From the cell containing the given text, extract its center point as [x, y] coordinate. 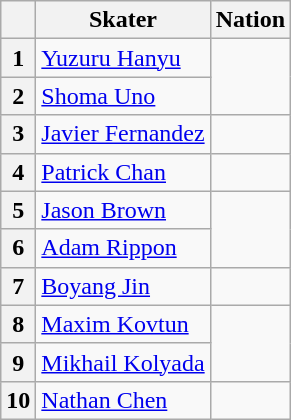
Boyang Jin [123, 286]
Skater [123, 20]
3 [18, 134]
8 [18, 324]
1 [18, 58]
Adam Rippon [123, 248]
5 [18, 210]
Maxim Kovtun [123, 324]
Mikhail Kolyada [123, 362]
Jason Brown [123, 210]
Nathan Chen [123, 400]
6 [18, 248]
9 [18, 362]
Shoma Uno [123, 96]
10 [18, 400]
Javier Fernandez [123, 134]
4 [18, 172]
7 [18, 286]
2 [18, 96]
Yuzuru Hanyu [123, 58]
Nation [250, 20]
Patrick Chan [123, 172]
